From the cell containing the given text, extract its center point as (x, y) coordinate. 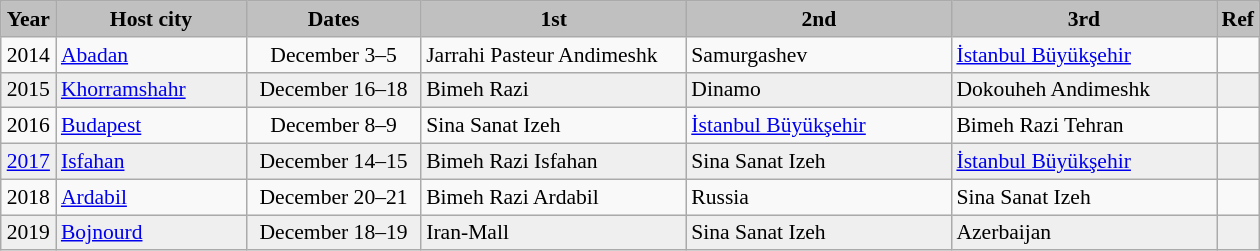
Dinamo (818, 90)
December 3–5 (334, 55)
Isfahan (151, 162)
Bimeh Razi Ardabil (554, 197)
Bimeh Razi Isfahan (554, 162)
Abadan (151, 55)
Year (28, 19)
Khorramshahr (151, 90)
December 18–19 (334, 233)
Jarrahi Pasteur Andimeshk (554, 55)
December 16–18 (334, 90)
2nd (818, 19)
Iran-Mall (554, 233)
Bimeh Razi Tehran (1084, 126)
Russia (818, 197)
Host city (151, 19)
2014 (28, 55)
December 20–21 (334, 197)
2016 (28, 126)
2019 (28, 233)
Bimeh Razi (554, 90)
Bojnourd (151, 233)
Dates (334, 19)
1st (554, 19)
Ardabil (151, 197)
Ref (1237, 19)
Dokouheh Andimeshk (1084, 90)
Azerbaijan (1084, 233)
December 8–9 (334, 126)
2015 (28, 90)
Samurgashev (818, 55)
2018 (28, 197)
2017 (28, 162)
December 14–15 (334, 162)
Budapest (151, 126)
3rd (1084, 19)
